Search for the cell housing the specified text and yield its (x, y) center coordinate. 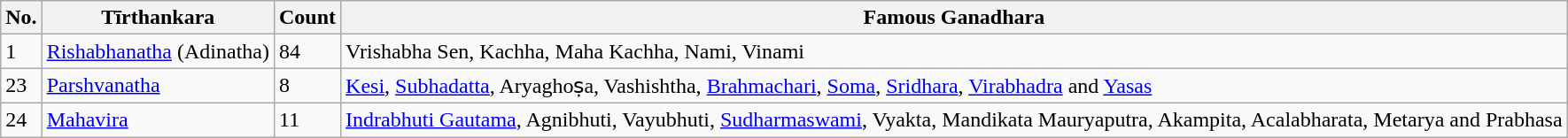
11 (307, 119)
Rishabhanatha (Adinatha) (158, 51)
1 (21, 51)
Count (307, 18)
Parshvanatha (158, 86)
8 (307, 86)
Tīrthankara (158, 18)
Mahavira (158, 119)
23 (21, 86)
No. (21, 18)
Kesi, Subhadatta, Aryaghoṣa, Vashishtha, Brahmachari, Soma, Sridhara, Virabhadra and Yasas (955, 86)
84 (307, 51)
Indrabhuti Gautama, Agnibhuti, Vayubhuti, Sudharmaswami, Vyakta, Mandikata Mauryaputra, Akampita, Acalabharata, Metarya and Prabhasa (955, 119)
Vrishabha Sen, Kachha, Maha Kachha, Nami, Vinami (955, 51)
Famous Ganadhara (955, 18)
24 (21, 119)
